Capture the cell that displays the provided text and extract its [X, Y] central coordinate. 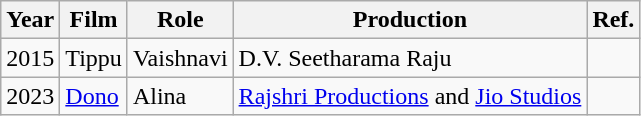
Production [410, 20]
2023 [30, 96]
Film [94, 20]
Role [180, 20]
Dono [94, 96]
Year [30, 20]
Tippu [94, 58]
Ref. [614, 20]
Rajshri Productions and Jio Studios [410, 96]
Vaishnavi [180, 58]
Alina [180, 96]
2015 [30, 58]
D.V. Seetharama Raju [410, 58]
